Extract the [X, Y] coordinate from the center of the cell holding the provided text.  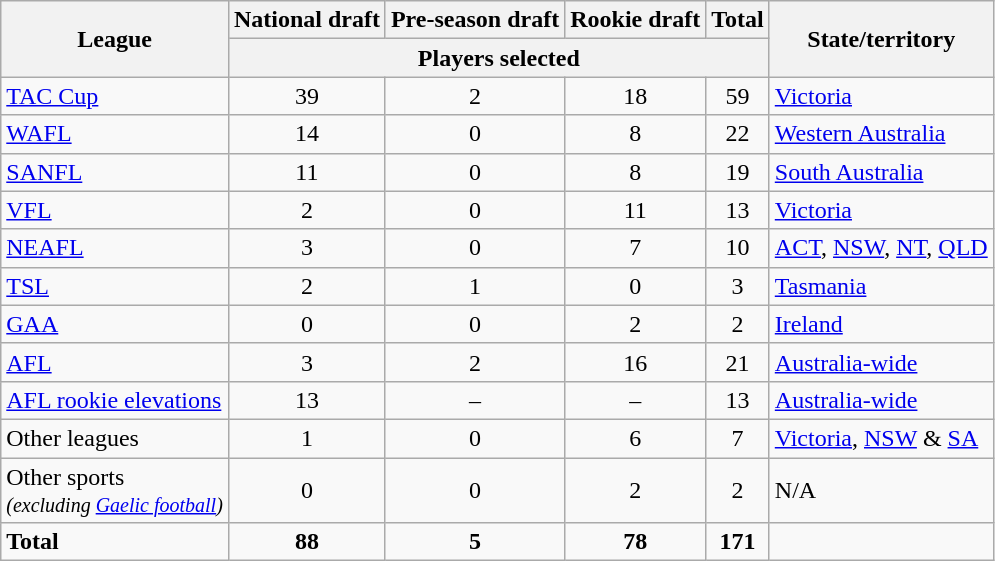
GAA [115, 324]
Tasmania [881, 286]
State/territory [881, 39]
171 [738, 542]
88 [306, 542]
Rookie draft [636, 20]
N/A [881, 490]
Western Australia [881, 134]
NEAFL [115, 248]
VFL [115, 210]
League [115, 39]
SANFL [115, 172]
TSL [115, 286]
AFL [115, 362]
39 [306, 96]
21 [738, 362]
TAC Cup [115, 96]
Players selected [498, 58]
10 [738, 248]
Ireland [881, 324]
59 [738, 96]
Other leagues [115, 438]
14 [306, 134]
WAFL [115, 134]
National draft [306, 20]
Pre-season draft [474, 20]
19 [738, 172]
Victoria, NSW & SA [881, 438]
16 [636, 362]
South Australia [881, 172]
78 [636, 542]
5 [474, 542]
6 [636, 438]
22 [738, 134]
ACT, NSW, NT, QLD [881, 248]
18 [636, 96]
Other sports(excluding Gaelic football) [115, 490]
AFL rookie elevations [115, 400]
